Scan for the cell matching the given text and deliver its (X, Y) coordinate at center. 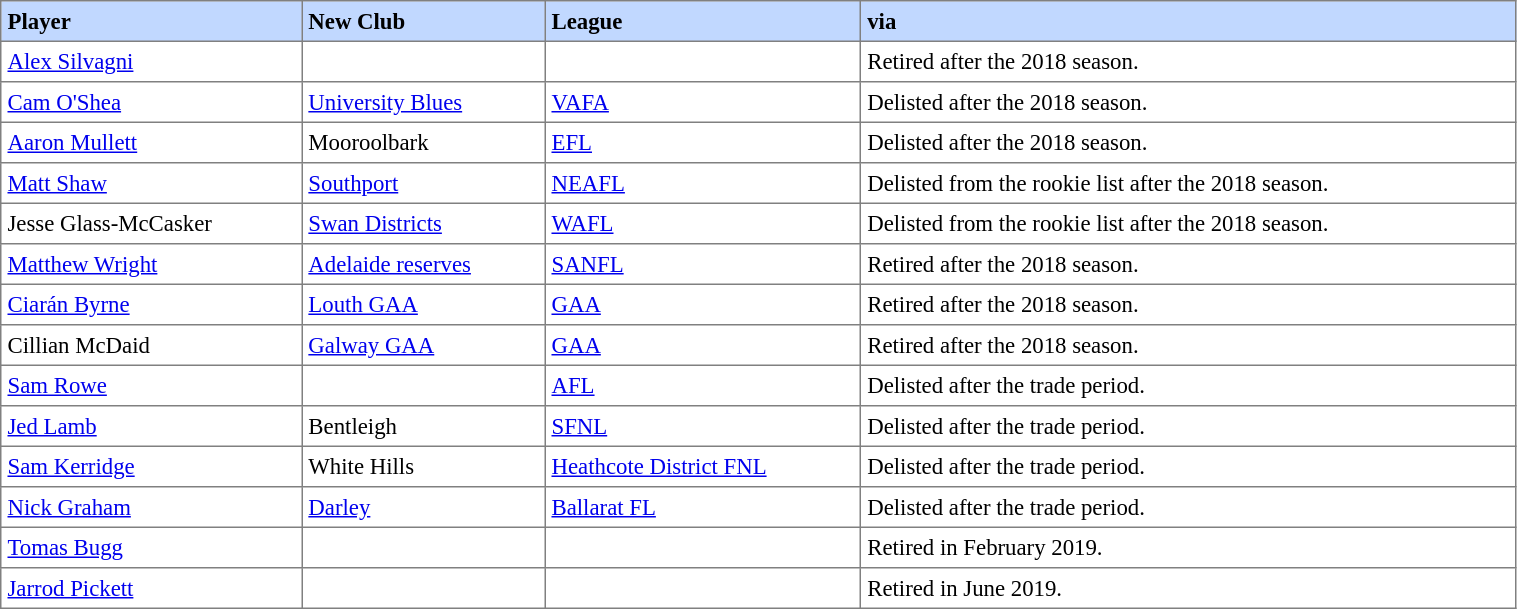
SFNL (703, 426)
Alex Silvagni (152, 61)
Bentleigh (424, 426)
AFL (703, 385)
Retired in February 2019. (1188, 547)
EFL (703, 142)
Cam O'Shea (152, 102)
Southport (424, 183)
Ballarat FL (703, 507)
Swan Districts (424, 223)
Matthew Wright (152, 264)
Galway GAA (424, 345)
Matt Shaw (152, 183)
Retired in June 2019. (1188, 588)
League (703, 21)
VAFA (703, 102)
Sam Kerridge (152, 466)
Tomas Bugg (152, 547)
New Club (424, 21)
Adelaide reserves (424, 264)
WAFL (703, 223)
Ciarán Byrne (152, 304)
Jed Lamb (152, 426)
SANFL (703, 264)
Sam Rowe (152, 385)
Heathcote District FNL (703, 466)
Mooroolbark (424, 142)
Cillian McDaid (152, 345)
NEAFL (703, 183)
University Blues (424, 102)
Jesse Glass-McCasker (152, 223)
Nick Graham (152, 507)
Aaron Mullett (152, 142)
Louth GAA (424, 304)
White Hills (424, 466)
via (1188, 21)
Jarrod Pickett (152, 588)
Player (152, 21)
Darley (424, 507)
